Extract the (x, y) coordinate from the center of the cell holding the provided text.  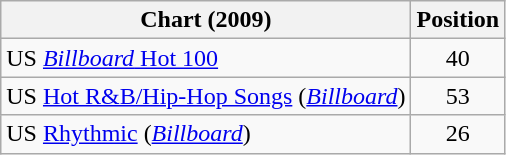
Position (458, 20)
US Billboard Hot 100 (206, 58)
Chart (2009) (206, 20)
US Rhythmic (Billboard) (206, 134)
26 (458, 134)
53 (458, 96)
40 (458, 58)
US Hot R&B/Hip-Hop Songs (Billboard) (206, 96)
